Locate the cell with the specified text and output its [x, y] center coordinate. 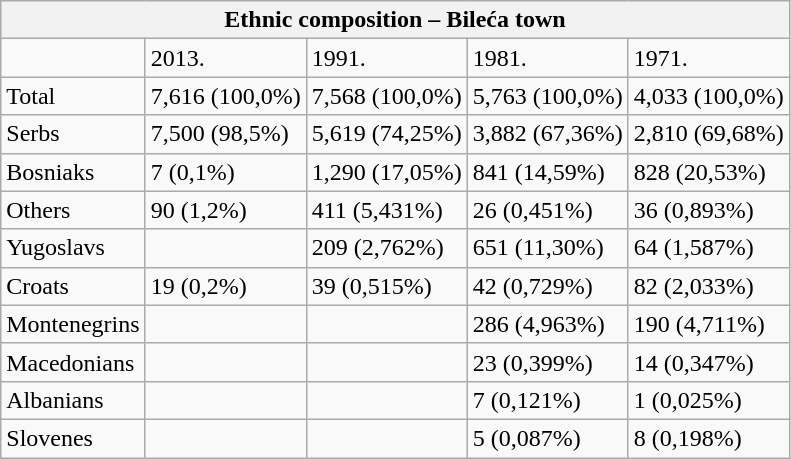
Macedonians [73, 362]
1 (0,025%) [708, 400]
828 (20,53%) [708, 172]
Serbs [73, 134]
209 (2,762%) [386, 248]
14 (0,347%) [708, 362]
5 (0,087%) [548, 438]
651 (11,30%) [548, 248]
5,763 (100,0%) [548, 96]
42 (0,729%) [548, 286]
2,810 (69,68%) [708, 134]
286 (4,963%) [548, 324]
23 (0,399%) [548, 362]
1,290 (17,05%) [386, 172]
1981. [548, 58]
1991. [386, 58]
7 (0,121%) [548, 400]
26 (0,451%) [548, 210]
190 (4,711%) [708, 324]
Montenegrins [73, 324]
64 (1,587%) [708, 248]
Croats [73, 286]
90 (1,2%) [226, 210]
7,616 (100,0%) [226, 96]
Others [73, 210]
841 (14,59%) [548, 172]
8 (0,198%) [708, 438]
7,568 (100,0%) [386, 96]
Total [73, 96]
Bosniaks [73, 172]
2013. [226, 58]
411 (5,431%) [386, 210]
Albanians [73, 400]
19 (0,2%) [226, 286]
Ethnic composition – Bileća town [396, 20]
7,500 (98,5%) [226, 134]
1971. [708, 58]
82 (2,033%) [708, 286]
7 (0,1%) [226, 172]
Slovenes [73, 438]
39 (0,515%) [386, 286]
Yugoslavs [73, 248]
36 (0,893%) [708, 210]
3,882 (67,36%) [548, 134]
5,619 (74,25%) [386, 134]
4,033 (100,0%) [708, 96]
